For the text-containing cell, return its midpoint in [X, Y] coordinate format. 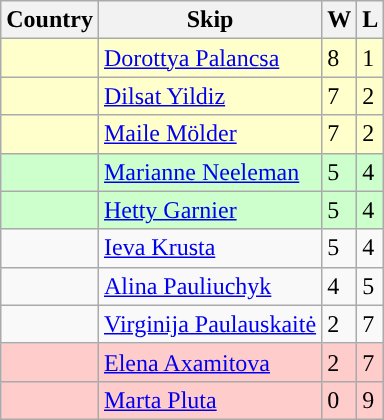
Marianne Neeleman [210, 172]
9 [370, 400]
Marta Pluta [210, 400]
Virginija Paulauskaitė [210, 324]
L [370, 20]
Dilsat Yildiz [210, 96]
Maile Mölder [210, 134]
Country [50, 20]
0 [340, 400]
Ieva Krusta [210, 248]
Skip [210, 20]
W [340, 20]
1 [370, 58]
Hetty Garnier [210, 210]
8 [340, 58]
Dorottya Palancsa [210, 58]
Elena Axamitova [210, 362]
Alina Pauliuchyk [210, 286]
